Find where the given text appears and provide that cell's center as [X, Y] coordinate. 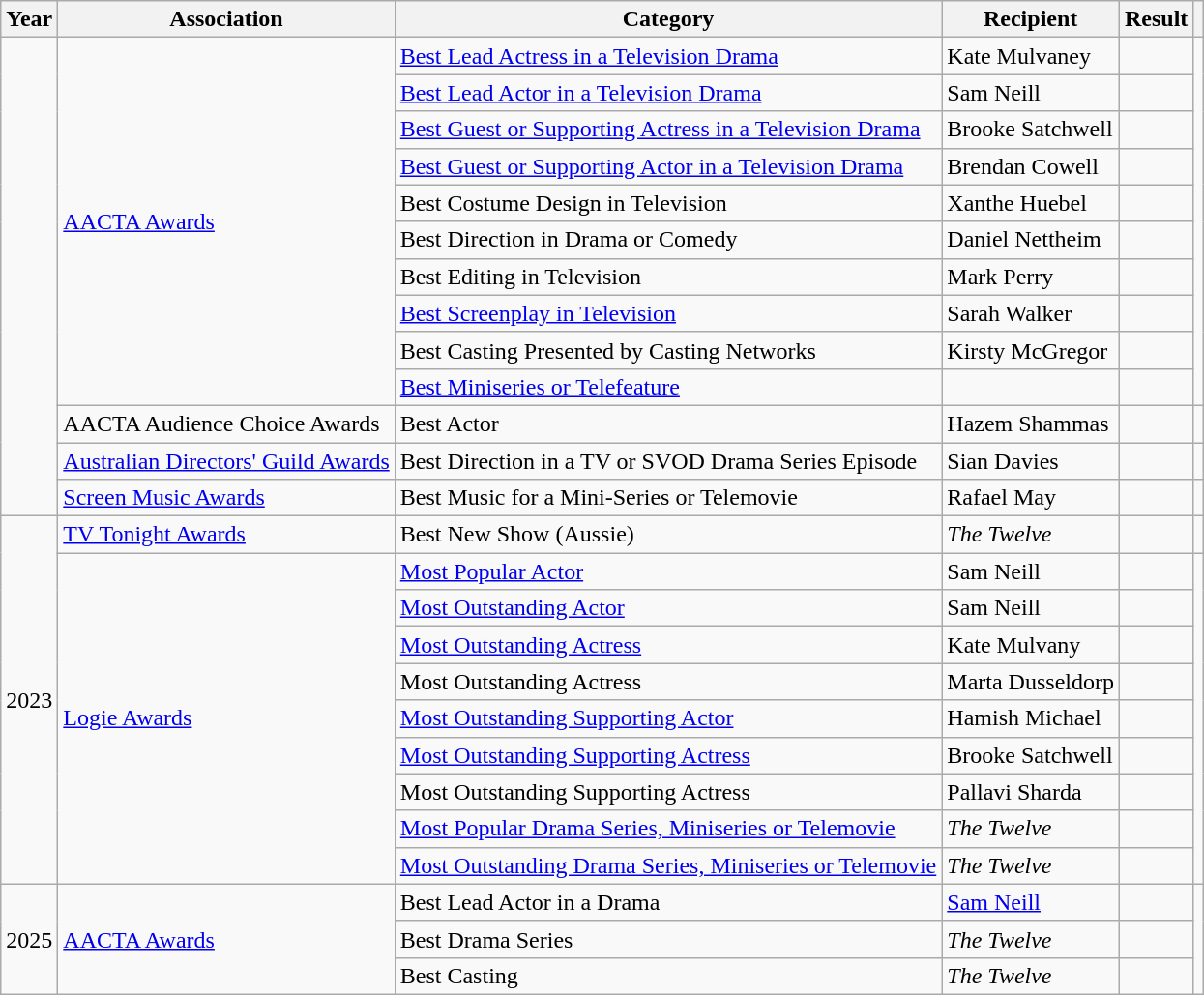
2023 [29, 700]
Best Casting Presented by Casting Networks [668, 350]
Xanthe Huebel [1031, 203]
Mark Perry [1031, 277]
Recipient [1031, 19]
Kate Mulvaney [1031, 56]
Best New Show (Aussie) [668, 535]
Best Music for a Mini-Series or Telemovie [668, 498]
Hazem Shammas [1031, 424]
Australian Directors' Guild Awards [226, 461]
Category [668, 19]
Best Direction in Drama or Comedy [668, 240]
Best Actor [668, 424]
Best Casting [668, 976]
Association [226, 19]
Marta Dusseldorp [1031, 682]
AACTA Audience Choice Awards [226, 424]
TV Tonight Awards [226, 535]
Best Miniseries or Telefeature [668, 387]
Hamish Michael [1031, 718]
Sarah Walker [1031, 313]
Best Lead Actress in a Television Drama [668, 56]
Best Editing in Television [668, 277]
Most Outstanding Actor [668, 608]
Result [1156, 19]
Brendan Cowell [1031, 166]
Year [29, 19]
Logie Awards [226, 719]
Kirsty McGregor [1031, 350]
Best Lead Actor in a Television Drama [668, 93]
2025 [29, 939]
Most Popular Actor [668, 571]
Most Outstanding Drama Series, Miniseries or Telemovie [668, 865]
Pallavi Sharda [1031, 792]
Screen Music Awards [226, 498]
Best Screenplay in Television [668, 313]
Best Lead Actor in a Drama [668, 902]
Most Popular Drama Series, Miniseries or Telemovie [668, 829]
Best Guest or Supporting Actress in a Television Drama [668, 130]
Best Direction in a TV or SVOD Drama Series Episode [668, 461]
Daniel Nettheim [1031, 240]
Kate Mulvany [1031, 645]
Best Costume Design in Television [668, 203]
Best Guest or Supporting Actor in a Television Drama [668, 166]
Best Drama Series [668, 939]
Rafael May [1031, 498]
Most Outstanding Supporting Actor [668, 718]
Sian Davies [1031, 461]
